Identify which cell holds the provided text, then report its (X, Y) central coordinate. 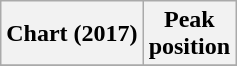
Chart (2017) (72, 34)
Peakposition (189, 34)
